Capture the cell that displays the provided text and extract its [x, y] central coordinate. 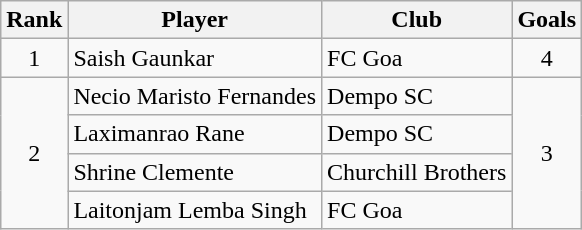
Churchill Brothers [417, 172]
Rank [34, 20]
Laitonjam Lemba Singh [195, 210]
4 [547, 58]
2 [34, 153]
Necio Maristo Fernandes [195, 96]
Goals [547, 20]
3 [547, 153]
1 [34, 58]
Shrine Clemente [195, 172]
Player [195, 20]
Laximanrao Rane [195, 134]
Saish Gaunkar [195, 58]
Club [417, 20]
